Search for the cell housing the specified text and yield its (x, y) center coordinate. 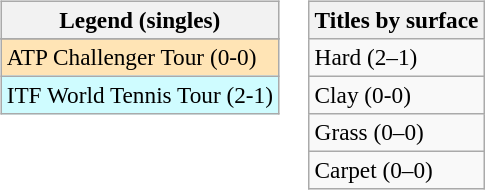
Hard (2–1) (396, 57)
ITF World Tennis Tour (2-1) (140, 95)
Grass (0–0) (396, 133)
Legend (singles) (140, 20)
Carpet (0–0) (396, 171)
Titles by surface (396, 20)
Clay (0-0) (396, 95)
ATP Challenger Tour (0-0) (140, 57)
